From the cell containing the given text, extract its center point as (X, Y) coordinate. 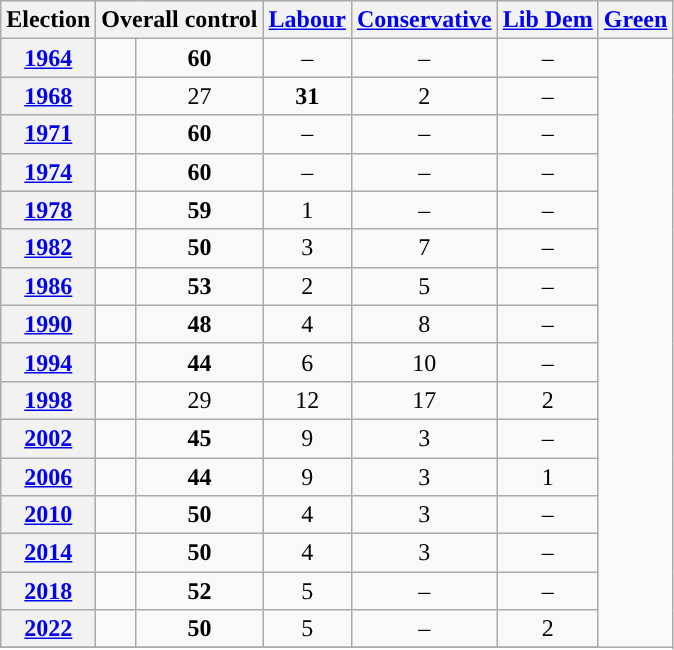
Election (48, 20)
1964 (48, 58)
1974 (48, 172)
1978 (48, 210)
12 (307, 400)
31 (307, 96)
1998 (48, 400)
2006 (48, 477)
1986 (48, 286)
1971 (48, 134)
17 (424, 400)
1968 (48, 96)
27 (200, 96)
29 (200, 400)
Labour (307, 20)
52 (200, 591)
Lib Dem (548, 20)
1994 (48, 362)
45 (200, 438)
2022 (48, 629)
1990 (48, 324)
Overall control (180, 20)
Conservative (424, 20)
8 (424, 324)
59 (200, 210)
1982 (48, 248)
2002 (48, 438)
7 (424, 248)
2018 (48, 591)
Green (636, 20)
6 (307, 362)
2014 (48, 553)
10 (424, 362)
48 (200, 324)
53 (200, 286)
2010 (48, 515)
